Return [x, y] of the center of cell containing provided text 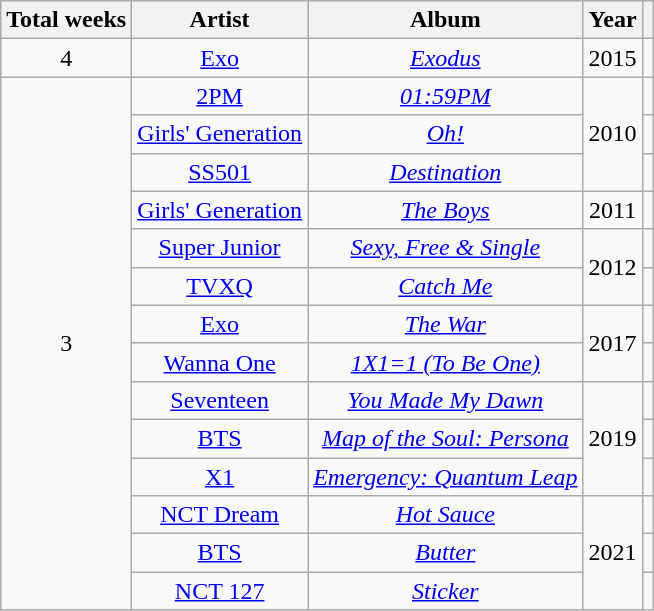
Seventeen [220, 400]
Sexy, Free & Single [446, 248]
X1 [220, 477]
Total weeks [66, 20]
Destination [446, 172]
SS501 [220, 172]
2019 [612, 438]
The War [446, 324]
The Boys [446, 210]
2011 [612, 210]
01:59PM [446, 96]
Super Junior [220, 248]
2PM [220, 96]
Exodus [446, 58]
2021 [612, 553]
NCT Dream [220, 515]
You Made My Dawn [446, 400]
2010 [612, 134]
Artist [220, 20]
NCT 127 [220, 591]
Sticker [446, 591]
4 [66, 58]
2012 [612, 267]
3 [66, 344]
Wanna One [220, 362]
Butter [446, 553]
Map of the Soul: Persona [446, 438]
Oh! [446, 134]
1X1=1 (To Be One) [446, 362]
Emergency: Quantum Leap [446, 477]
Hot Sauce [446, 515]
2017 [612, 343]
Year [612, 20]
2015 [612, 58]
Album [446, 20]
Catch Me [446, 286]
TVXQ [220, 286]
